For the text-containing cell, return its midpoint in (X, Y) coordinate format. 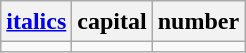
italics (36, 21)
capital (112, 21)
number (198, 21)
